Detect which cell encompasses the target text, then output its [x, y] center coordinate. 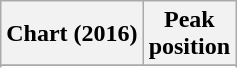
Peak position [189, 34]
Chart (2016) [72, 34]
